Determine the [X, Y] coordinate at the center of the cell enclosing the given text.  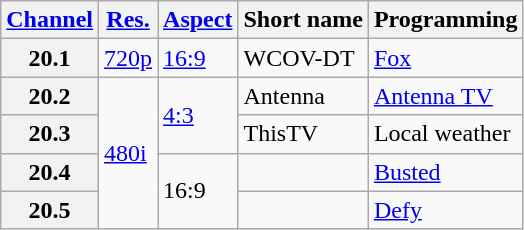
20.2 [50, 96]
20.4 [50, 172]
Local weather [446, 134]
4:3 [198, 115]
Antenna [303, 96]
Busted [446, 172]
Short name [303, 20]
Channel [50, 20]
Res. [128, 20]
20.1 [50, 58]
ThisTV [303, 134]
20.5 [50, 210]
Fox [446, 58]
Aspect [198, 20]
480i [128, 153]
20.3 [50, 134]
Programming [446, 20]
Antenna TV [446, 96]
Defy [446, 210]
WCOV-DT [303, 58]
720p [128, 58]
